Search for the cell housing the specified text and yield its (x, y) center coordinate. 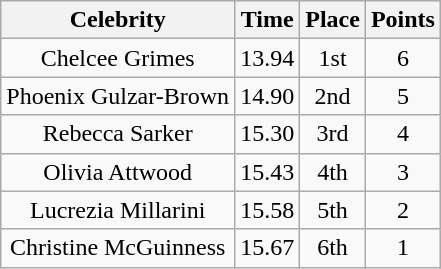
15.43 (268, 172)
6th (333, 248)
6 (402, 58)
Place (333, 20)
14.90 (268, 96)
Olivia Attwood (118, 172)
3 (402, 172)
Chelcee Grimes (118, 58)
Phoenix Gulzar-Brown (118, 96)
2 (402, 210)
Points (402, 20)
15.30 (268, 134)
5th (333, 210)
5 (402, 96)
3rd (333, 134)
4th (333, 172)
2nd (333, 96)
Time (268, 20)
Lucrezia Millarini (118, 210)
15.58 (268, 210)
Christine McGuinness (118, 248)
Rebecca Sarker (118, 134)
1 (402, 248)
1st (333, 58)
15.67 (268, 248)
13.94 (268, 58)
Celebrity (118, 20)
4 (402, 134)
